Scan for the cell matching the given text and deliver its (x, y) coordinate at center. 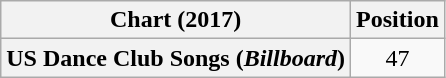
US Dance Club Songs (Billboard) (176, 58)
Chart (2017) (176, 20)
Position (398, 20)
47 (398, 58)
